Determine the [x, y] coordinate at the center of the cell enclosing the given text.  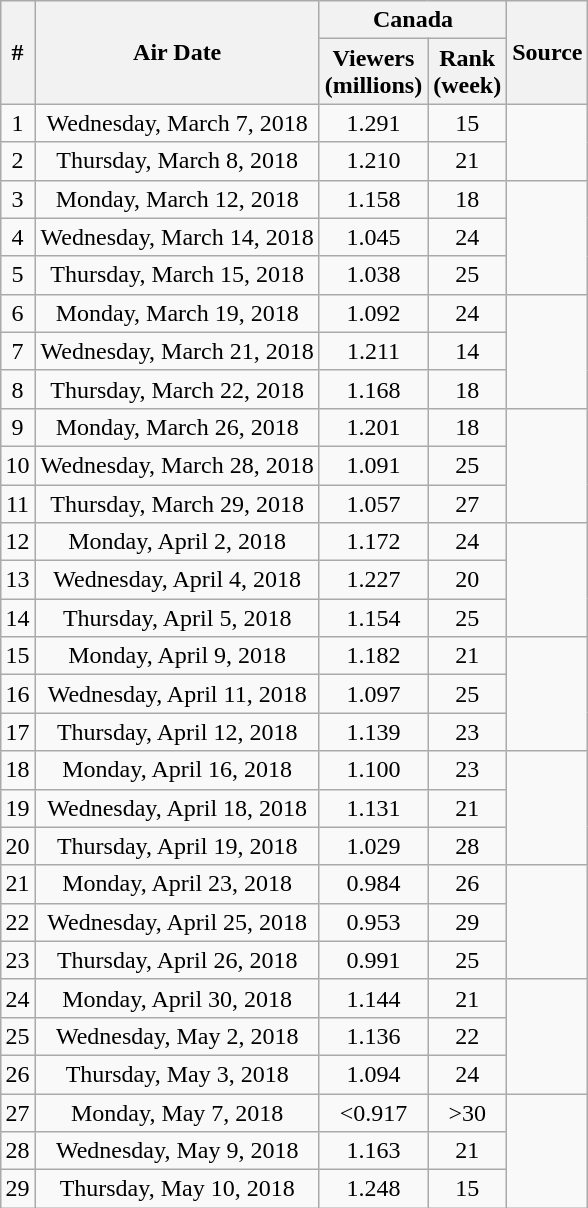
Wednesday, March 28, 2018 [177, 465]
Wednesday, May 2, 2018 [177, 1036]
1.158 [373, 199]
16 [18, 694]
8 [18, 389]
1.094 [373, 1074]
11 [18, 503]
Thursday, April 26, 2018 [177, 960]
Rank(week) [468, 72]
Monday, April 2, 2018 [177, 542]
# [18, 52]
0.991 [373, 960]
1.097 [373, 694]
1.182 [373, 656]
Wednesday, April 11, 2018 [177, 694]
12 [18, 542]
19 [18, 808]
1.248 [373, 1189]
1.154 [373, 618]
1.100 [373, 770]
9 [18, 427]
Wednesday, April 4, 2018 [177, 580]
1.172 [373, 542]
1.291 [373, 123]
<0.917 [373, 1113]
1.168 [373, 389]
Wednesday, April 18, 2018 [177, 808]
Thursday, March 29, 2018 [177, 503]
Thursday, April 12, 2018 [177, 732]
Wednesday, March 7, 2018 [177, 123]
Monday, April 23, 2018 [177, 884]
1.045 [373, 237]
Thursday, April 19, 2018 [177, 846]
Monday, March 26, 2018 [177, 427]
Monday, April 9, 2018 [177, 656]
1.057 [373, 503]
1 [18, 123]
0.984 [373, 884]
1.139 [373, 732]
10 [18, 465]
Monday, May 7, 2018 [177, 1113]
Thursday, May 3, 2018 [177, 1074]
1.201 [373, 427]
1.144 [373, 998]
5 [18, 275]
13 [18, 580]
Wednesday, March 21, 2018 [177, 351]
1.211 [373, 351]
Wednesday, March 14, 2018 [177, 237]
Viewers(millions) [373, 72]
Monday, March 19, 2018 [177, 313]
3 [18, 199]
Wednesday, May 9, 2018 [177, 1151]
1.227 [373, 580]
Monday, April 16, 2018 [177, 770]
Thursday, May 10, 2018 [177, 1189]
1.092 [373, 313]
1.091 [373, 465]
Thursday, March 22, 2018 [177, 389]
1.131 [373, 808]
Monday, April 30, 2018 [177, 998]
Wednesday, April 25, 2018 [177, 922]
4 [18, 237]
Canada [412, 20]
Source [548, 52]
6 [18, 313]
17 [18, 732]
Monday, March 12, 2018 [177, 199]
Air Date [177, 52]
0.953 [373, 922]
2 [18, 161]
1.163 [373, 1151]
>30 [468, 1113]
Thursday, April 5, 2018 [177, 618]
Thursday, March 15, 2018 [177, 275]
1.038 [373, 275]
1.136 [373, 1036]
1.029 [373, 846]
7 [18, 351]
Thursday, March 8, 2018 [177, 161]
1.210 [373, 161]
